Provide the [X, Y] coordinate of the cell's center where the given text is located.  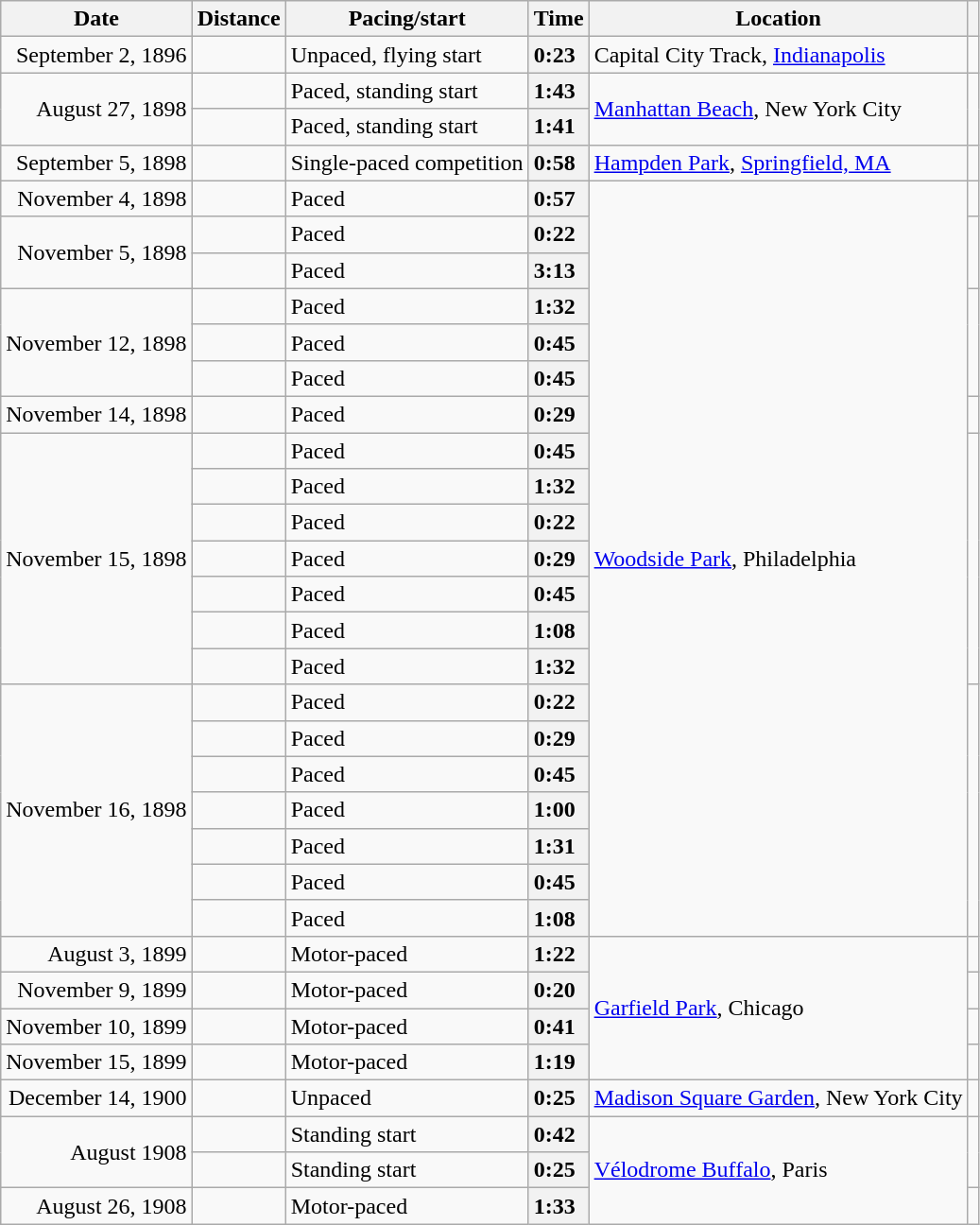
1:43 [559, 91]
August 26, 1908 [96, 1206]
0:58 [559, 163]
November 14, 1898 [96, 414]
0:23 [559, 55]
Capital City Track, Indianapolis [779, 55]
1:19 [559, 1062]
Time [559, 19]
Unpaced, flying start [406, 55]
1:33 [559, 1206]
Madison Square Garden, New York City [779, 1098]
0:20 [559, 990]
Single-paced competition [406, 163]
Distance [238, 19]
Pacing/start [406, 19]
November 10, 1899 [96, 1026]
0:41 [559, 1026]
1:22 [559, 954]
August 27, 1898 [96, 109]
November 15, 1899 [96, 1062]
August 3, 1899 [96, 954]
September 2, 1896 [96, 55]
August 1908 [96, 1152]
0:42 [559, 1134]
1:31 [559, 846]
1:41 [559, 127]
November 4, 1898 [96, 198]
November 5, 1898 [96, 252]
Hampden Park, Springfield, MA [779, 163]
December 14, 1900 [96, 1098]
November 15, 1898 [96, 559]
Location [779, 19]
0:57 [559, 198]
November 16, 1898 [96, 810]
3:13 [559, 270]
Garfield Park, Chicago [779, 1008]
Woodside Park, Philadelphia [779, 558]
Unpaced [406, 1098]
Date [96, 19]
1:00 [559, 810]
Vélodrome Buffalo, Paris [779, 1170]
September 5, 1898 [96, 163]
November 12, 1898 [96, 342]
November 9, 1899 [96, 990]
Manhattan Beach, New York City [779, 109]
